Return the (X, Y) coordinate for the center point of the cell that contains the specified text.  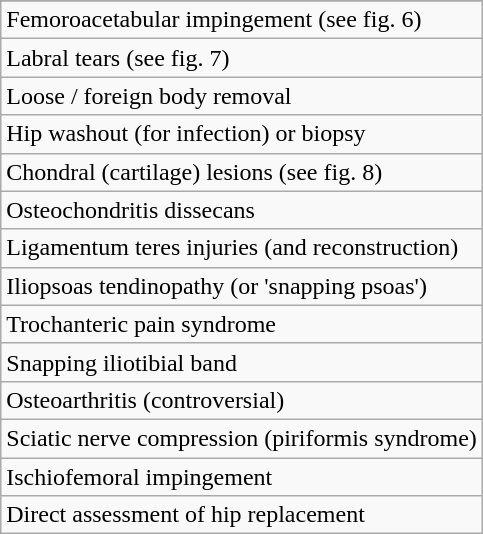
Labral tears (see fig. 7) (242, 58)
Femoroacetabular impingement (see fig. 6) (242, 20)
Chondral (cartilage) lesions (see fig. 8) (242, 172)
Osteoarthritis (controversial) (242, 400)
Iliopsoas tendinopathy (or 'snapping psoas') (242, 286)
Osteochondritis dissecans (242, 210)
Direct assessment of hip replacement (242, 515)
Hip washout (for infection) or biopsy (242, 134)
Loose / foreign body removal (242, 96)
Snapping iliotibial band (242, 362)
Sciatic nerve compression (piriformis syndrome) (242, 438)
Ischiofemoral impingement (242, 477)
Trochanteric pain syndrome (242, 324)
Ligamentum teres injuries (and reconstruction) (242, 248)
